From the cell containing the given text, extract its center point as [X, Y] coordinate. 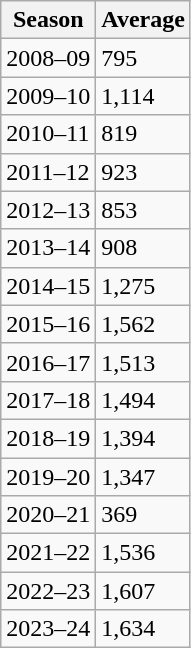
1,607 [144, 591]
2022–23 [48, 591]
2010–11 [48, 134]
2008–09 [48, 58]
2013–14 [48, 248]
2019–20 [48, 477]
1,394 [144, 438]
2015–16 [48, 324]
Season [48, 20]
2017–18 [48, 400]
2016–17 [48, 362]
1,114 [144, 96]
1,347 [144, 477]
Average [144, 20]
2021–22 [48, 553]
1,494 [144, 400]
1,513 [144, 362]
853 [144, 210]
2012–13 [48, 210]
2020–21 [48, 515]
1,634 [144, 629]
2009–10 [48, 96]
2011–12 [48, 172]
795 [144, 58]
2014–15 [48, 286]
369 [144, 515]
819 [144, 134]
1,275 [144, 286]
1,536 [144, 553]
1,562 [144, 324]
2018–19 [48, 438]
908 [144, 248]
923 [144, 172]
2023–24 [48, 629]
